Scan for the cell matching the given text and deliver its [X, Y] coordinate at center. 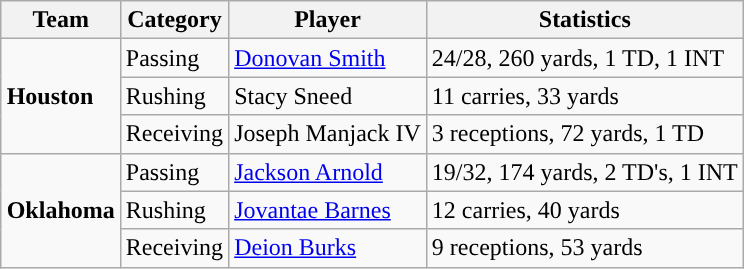
Jovantae Barnes [328, 210]
Deion Burks [328, 248]
9 receptions, 53 yards [584, 248]
Statistics [584, 20]
Stacy Sneed [328, 96]
Team [60, 20]
Joseph Manjack IV [328, 134]
Donovan Smith [328, 58]
12 carries, 40 yards [584, 210]
11 carries, 33 yards [584, 96]
24/28, 260 yards, 1 TD, 1 INT [584, 58]
Player [328, 20]
19/32, 174 yards, 2 TD's, 1 INT [584, 172]
Jackson Arnold [328, 172]
Houston [60, 96]
3 receptions, 72 yards, 1 TD [584, 134]
Category [174, 20]
Oklahoma [60, 210]
